Find where the given text appears and provide that cell's center as (x, y) coordinate. 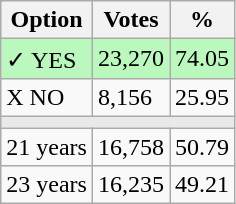
50.79 (202, 147)
8,156 (130, 97)
23,270 (130, 59)
✓ YES (47, 59)
25.95 (202, 97)
X NO (47, 97)
% (202, 20)
49.21 (202, 185)
21 years (47, 147)
74.05 (202, 59)
23 years (47, 185)
16,758 (130, 147)
16,235 (130, 185)
Option (47, 20)
Votes (130, 20)
